Locate the cell with the specified text and output its [x, y] center coordinate. 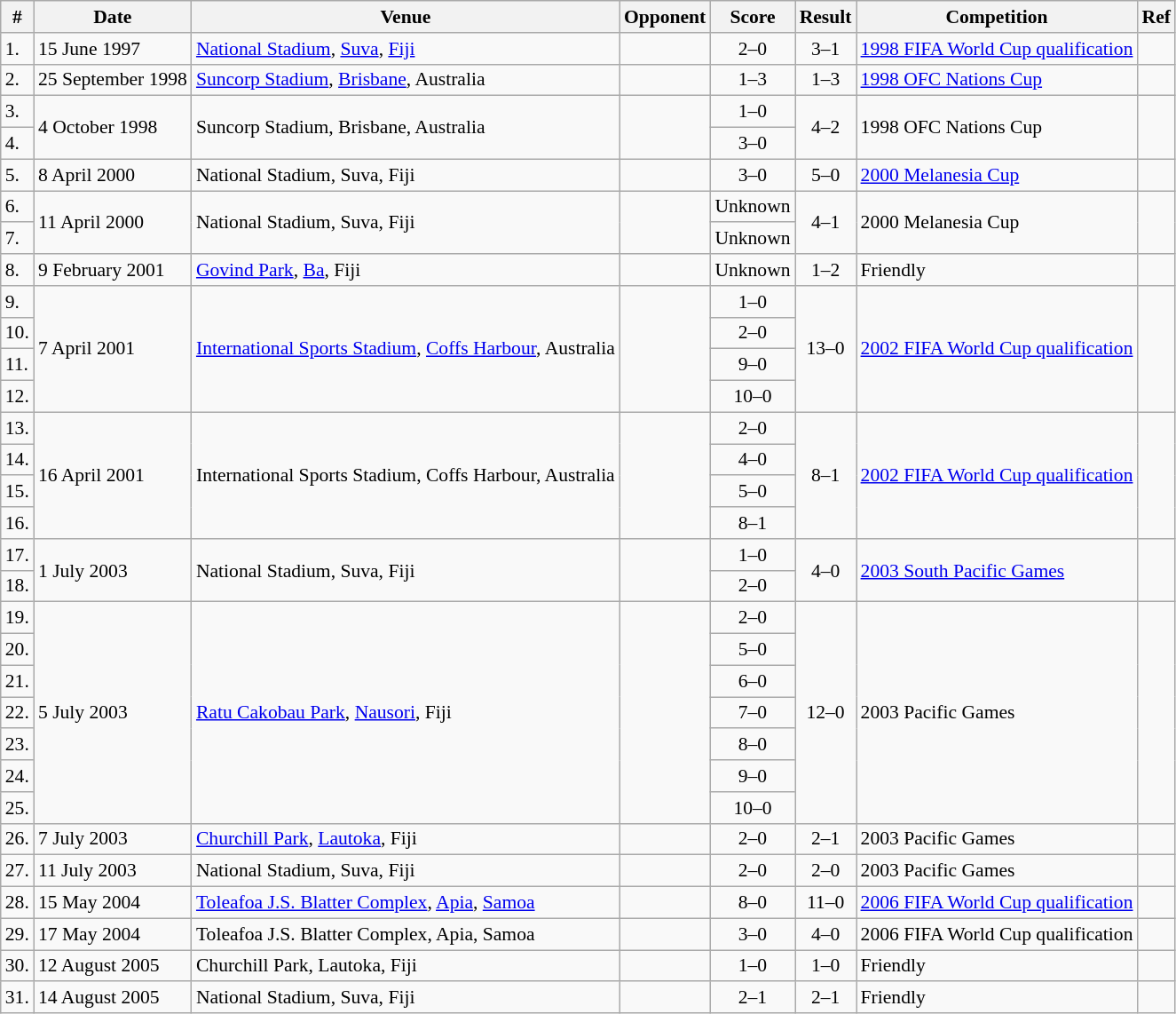
15 May 2004 [113, 903]
26. [18, 839]
7–0 [753, 713]
5. [18, 175]
1. [18, 49]
4–2 [825, 128]
23. [18, 745]
Date [113, 17]
25. [18, 808]
# [18, 17]
11 April 2000 [113, 222]
28. [18, 903]
Ref [1156, 17]
1998 FIFA World Cup qualification [998, 49]
7. [18, 239]
30. [18, 966]
16 April 2001 [113, 475]
24. [18, 776]
Ratu Cakobau Park, Nausori, Fiji [406, 712]
4–1 [825, 222]
10. [18, 333]
18. [18, 586]
7 July 2003 [113, 839]
14 August 2005 [113, 998]
Venue [406, 17]
21. [18, 681]
1–2 [825, 270]
3–1 [825, 49]
4. [18, 144]
2003 South Pacific Games [998, 570]
19. [18, 618]
4 October 1998 [113, 128]
3. [18, 112]
Result [825, 17]
Score [753, 17]
8 April 2000 [113, 175]
12–0 [825, 712]
25 September 1998 [113, 80]
9 February 2001 [113, 270]
Opponent [666, 17]
14. [18, 460]
Competition [998, 17]
31. [18, 998]
6–0 [753, 681]
17. [18, 555]
13. [18, 428]
9. [18, 302]
2. [18, 80]
20. [18, 650]
13–0 [825, 349]
6. [18, 207]
7 April 2001 [113, 349]
1 July 2003 [113, 570]
29. [18, 934]
16. [18, 523]
8. [18, 270]
11 July 2003 [113, 871]
Govind Park, Ba, Fiji [406, 270]
11. [18, 365]
17 May 2004 [113, 934]
12 August 2005 [113, 966]
12. [18, 397]
5 July 2003 [113, 712]
22. [18, 713]
11–0 [825, 903]
15 June 1997 [113, 49]
15. [18, 492]
27. [18, 871]
